Scan for the cell matching the given text and deliver its (X, Y) coordinate at center. 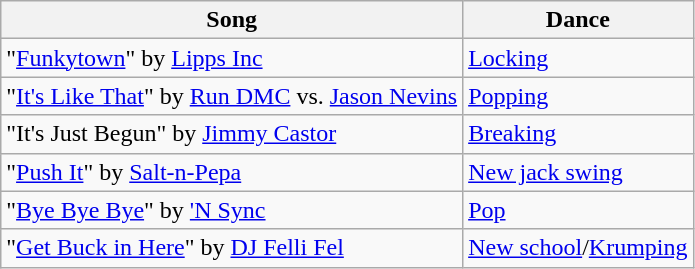
New jack swing (578, 172)
Song (232, 20)
Pop (578, 210)
Breaking (578, 134)
"Get Buck in Here" by DJ Felli Fel (232, 248)
"It's Just Begun" by Jimmy Castor (232, 134)
Dance (578, 20)
"Bye Bye Bye" by 'N Sync (232, 210)
"Push It" by Salt-n-Pepa (232, 172)
Popping (578, 96)
New school/Krumping (578, 248)
Locking (578, 58)
"It's Like That" by Run DMC vs. Jason Nevins (232, 96)
"Funkytown" by Lipps Inc (232, 58)
